Output the (X, Y) coordinate of the center of the cell containing the given text.  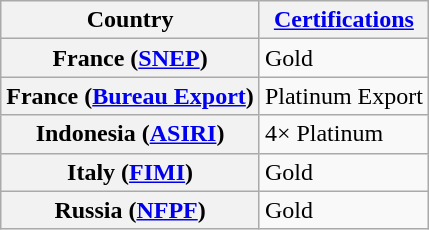
Country (130, 20)
Certifications (344, 20)
Italy (FIMI) (130, 172)
Russia (NFPF) (130, 210)
Indonesia (ASIRI) (130, 134)
Platinum Export (344, 96)
France (SNEP) (130, 58)
France (Bureau Export) (130, 96)
4× Platinum (344, 134)
